Return the [x, y] coordinate for the center point of the cell that contains the specified text.  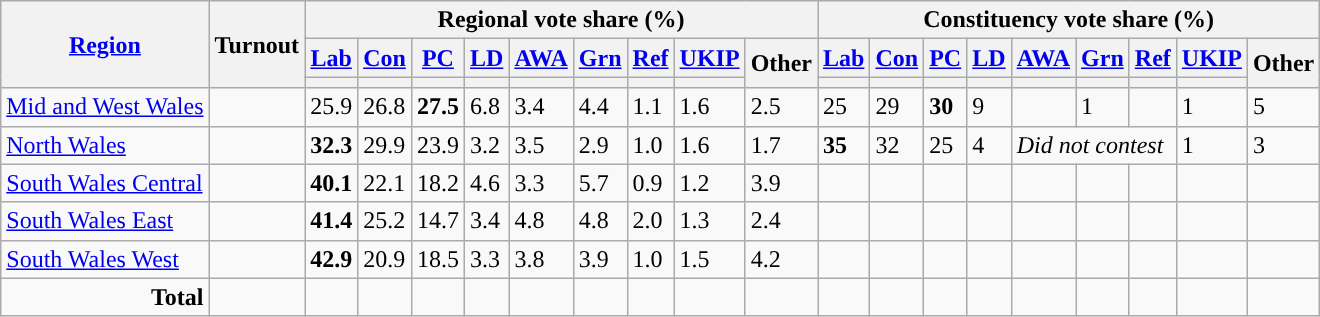
20.9 [385, 259]
2.0 [650, 221]
Constituency vote share (%) [1069, 20]
1.1 [650, 107]
North Wales [105, 145]
2.9 [600, 145]
2.5 [781, 107]
Region [105, 44]
1.2 [710, 183]
4 [989, 145]
30 [946, 107]
5 [1283, 107]
Turnout [257, 44]
6.8 [486, 107]
3.8 [541, 259]
22.1 [385, 183]
25.9 [332, 107]
South Wales Central [105, 183]
26.8 [385, 107]
23.9 [438, 145]
35 [844, 145]
Total [105, 297]
29 [897, 107]
5.7 [600, 183]
29.9 [385, 145]
1.7 [781, 145]
32.3 [332, 145]
41.4 [332, 221]
27.5 [438, 107]
2.4 [781, 221]
25.2 [385, 221]
40.1 [332, 183]
4.2 [781, 259]
18.5 [438, 259]
South Wales West [105, 259]
4.6 [486, 183]
0.9 [650, 183]
3 [1283, 145]
1.5 [710, 259]
Mid and West Wales [105, 107]
32 [897, 145]
4.4 [600, 107]
3.5 [541, 145]
Did not contest [1094, 145]
Regional vote share (%) [562, 20]
South Wales East [105, 221]
14.7 [438, 221]
3.2 [486, 145]
9 [989, 107]
18.2 [438, 183]
1.3 [710, 221]
42.9 [332, 259]
